Locate the cell with the specified text and output its (X, Y) center coordinate. 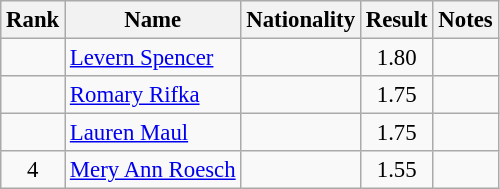
Name (153, 20)
Rank (33, 20)
Lauren Maul (153, 133)
Mery Ann Roesch (153, 170)
Result (396, 20)
1.80 (396, 58)
1.55 (396, 170)
Notes (466, 20)
4 (33, 170)
Nationality (300, 20)
Romary Rifka (153, 95)
Levern Spencer (153, 58)
